From the cell containing the given text, extract its center point as [X, Y] coordinate. 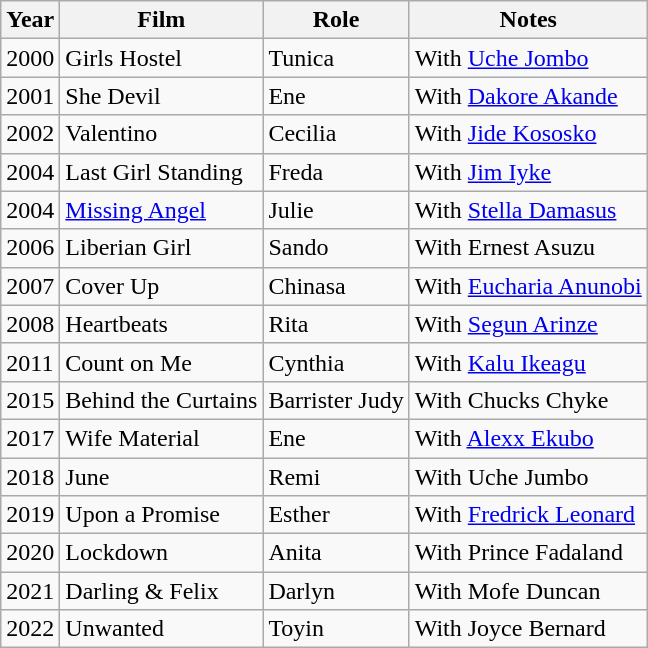
2008 [30, 324]
Tunica [336, 58]
2018 [30, 477]
Unwanted [162, 629]
With Mofe Duncan [528, 591]
2011 [30, 362]
Upon a Promise [162, 515]
June [162, 477]
Heartbeats [162, 324]
Count on Me [162, 362]
With Uche Jombo [528, 58]
2019 [30, 515]
With Chucks Chyke [528, 400]
Darling & Felix [162, 591]
Chinasa [336, 286]
Behind the Curtains [162, 400]
Wife Material [162, 438]
Liberian Girl [162, 248]
With Ernest Asuzu [528, 248]
2022 [30, 629]
Anita [336, 553]
With Prince Fadaland [528, 553]
Role [336, 20]
With Segun Arinze [528, 324]
Missing Angel [162, 210]
She Devil [162, 96]
With Jide Kososko [528, 134]
2020 [30, 553]
2006 [30, 248]
With Dakore Akande [528, 96]
With Fredrick Leonard [528, 515]
2002 [30, 134]
Notes [528, 20]
2000 [30, 58]
2021 [30, 591]
Toyin [336, 629]
2001 [30, 96]
With Stella Damasus [528, 210]
With Kalu Ikeagu [528, 362]
Girls Hostel [162, 58]
Julie [336, 210]
Barrister Judy [336, 400]
Darlyn [336, 591]
Last Girl Standing [162, 172]
Rita [336, 324]
2017 [30, 438]
2007 [30, 286]
Cynthia [336, 362]
2015 [30, 400]
With Jim Iyke [528, 172]
With Eucharia Anunobi [528, 286]
Esther [336, 515]
Sando [336, 248]
Cecilia [336, 134]
With Joyce Bernard [528, 629]
Freda [336, 172]
Year [30, 20]
Valentino [162, 134]
Lockdown [162, 553]
Cover Up [162, 286]
With Alexx Ekubo [528, 438]
With Uche Jumbo [528, 477]
Film [162, 20]
Remi [336, 477]
